Determine the (X, Y) coordinate at the center of the cell enclosing the given text.  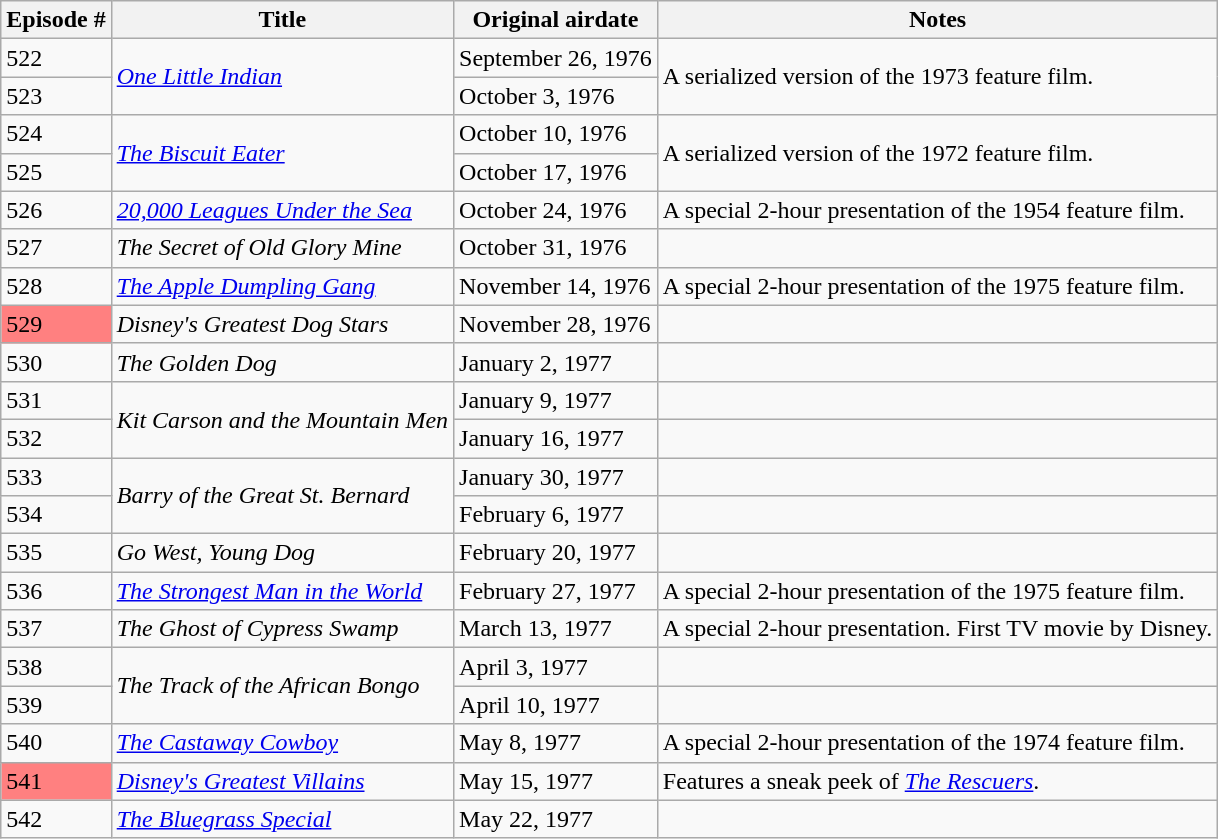
542 (56, 819)
January 30, 1977 (556, 477)
October 24, 1976 (556, 210)
A special 2-hour presentation of the 1974 feature film. (938, 743)
January 2, 1977 (556, 362)
February 6, 1977 (556, 515)
Episode # (56, 20)
Features a sneak peek of The Rescuers. (938, 781)
The Castaway Cowboy (282, 743)
November 28, 1976 (556, 324)
November 14, 1976 (556, 286)
A special 2-hour presentation of the 1954 feature film. (938, 210)
Notes (938, 20)
A serialized version of the 1973 feature film. (938, 77)
Disney's Greatest Villains (282, 781)
541 (56, 781)
May 15, 1977 (556, 781)
The Track of the African Bongo (282, 686)
Barry of the Great St. Bernard (282, 496)
533 (56, 477)
529 (56, 324)
October 10, 1976 (556, 134)
540 (56, 743)
523 (56, 96)
October 17, 1976 (556, 172)
534 (56, 515)
A serialized version of the 1972 feature film. (938, 153)
527 (56, 248)
524 (56, 134)
The Apple Dumpling Gang (282, 286)
539 (56, 705)
A special 2-hour presentation. First TV movie by Disney. (938, 629)
20,000 Leagues Under the Sea (282, 210)
525 (56, 172)
January 16, 1977 (556, 438)
Title (282, 20)
530 (56, 362)
January 9, 1977 (556, 400)
Go West, Young Dog (282, 553)
The Ghost of Cypress Swamp (282, 629)
532 (56, 438)
October 3, 1976 (556, 96)
The Secret of Old Glory Mine (282, 248)
October 31, 1976 (556, 248)
The Bluegrass Special (282, 819)
528 (56, 286)
537 (56, 629)
September 26, 1976 (556, 58)
535 (56, 553)
The Golden Dog (282, 362)
March 13, 1977 (556, 629)
538 (56, 667)
Disney's Greatest Dog Stars (282, 324)
May 22, 1977 (556, 819)
536 (56, 591)
May 8, 1977 (556, 743)
Original airdate (556, 20)
April 3, 1977 (556, 667)
The Biscuit Eater (282, 153)
The Strongest Man in the World (282, 591)
526 (56, 210)
February 27, 1977 (556, 591)
February 20, 1977 (556, 553)
522 (56, 58)
Kit Carson and the Mountain Men (282, 419)
April 10, 1977 (556, 705)
531 (56, 400)
One Little Indian (282, 77)
